Detect which cell encompasses the target text, then output its [x, y] center coordinate. 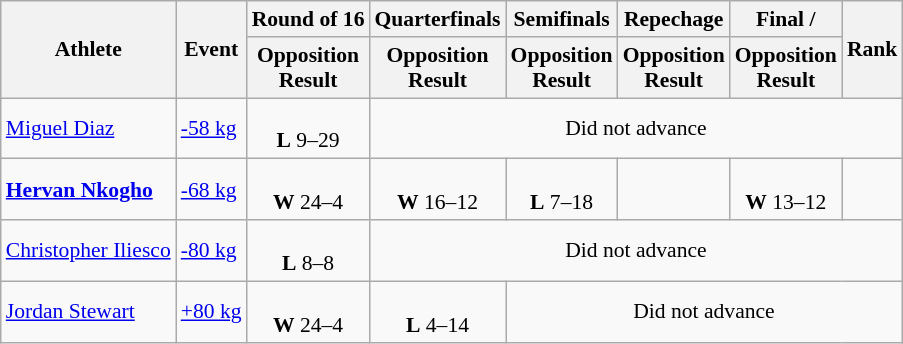
L 7–18 [562, 190]
Event [212, 50]
Christopher Iliesco [88, 250]
Round of 16 [308, 19]
L 4–14 [437, 312]
W 13–12 [786, 190]
Repechage [674, 19]
-58 kg [212, 128]
+80 kg [212, 312]
Semifinals [562, 19]
Hervan Nkogho [88, 190]
Quarterfinals [437, 19]
Final / [786, 19]
L 9–29 [308, 128]
Jordan Stewart [88, 312]
Miguel Diaz [88, 128]
W 16–12 [437, 190]
-68 kg [212, 190]
Rank [872, 50]
-80 kg [212, 250]
L 8–8 [308, 250]
Athlete [88, 50]
